Detect which cell encompasses the target text, then output its (X, Y) center coordinate. 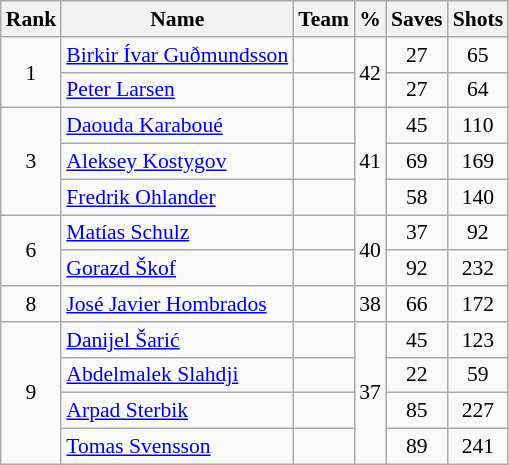
110 (478, 126)
Team (324, 19)
58 (417, 197)
8 (32, 304)
Shots (478, 19)
Arpad Sterbik (177, 411)
227 (478, 411)
Gorazd Škof (177, 269)
169 (478, 162)
42 (370, 72)
172 (478, 304)
Daouda Karaboué (177, 126)
241 (478, 447)
3 (32, 162)
38 (370, 304)
123 (478, 340)
22 (417, 375)
232 (478, 269)
89 (417, 447)
40 (370, 250)
Birkir Ívar Guðmundsson (177, 55)
1 (32, 72)
Abdelmalek Slahdji (177, 375)
140 (478, 197)
Saves (417, 19)
69 (417, 162)
José Javier Hombrados (177, 304)
64 (478, 90)
Peter Larsen (177, 90)
Danijel Šarić (177, 340)
Matías Schulz (177, 233)
Aleksey Kostygov (177, 162)
41 (370, 162)
Tomas Svensson (177, 447)
59 (478, 375)
85 (417, 411)
Fredrik Ohlander (177, 197)
9 (32, 393)
Name (177, 19)
% (370, 19)
Rank (32, 19)
65 (478, 55)
66 (417, 304)
6 (32, 250)
